Provide the [X, Y] coordinate of the cell's center where the given text is located.  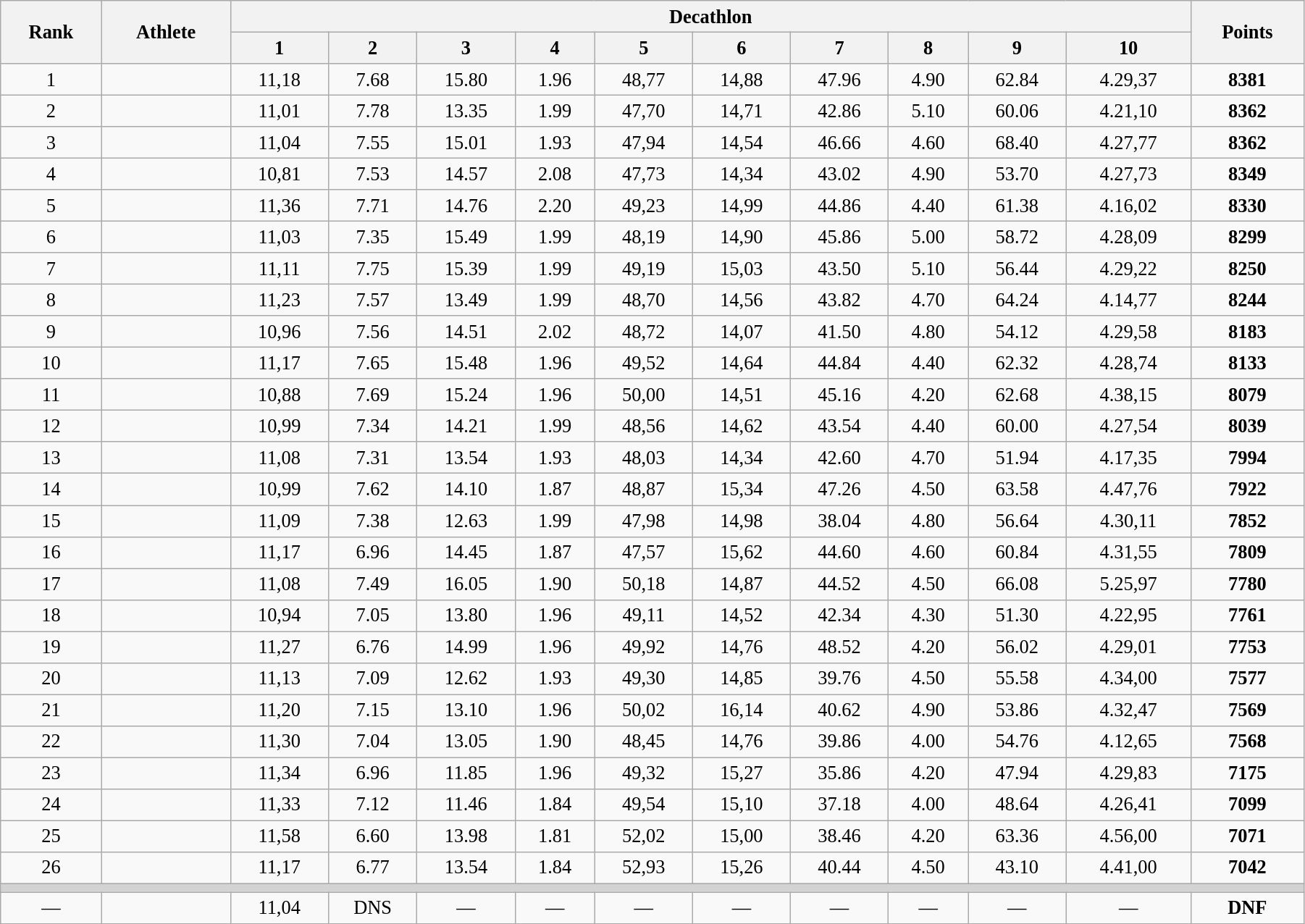
4.29,58 [1128, 332]
7780 [1247, 584]
14,98 [742, 521]
4.14,77 [1128, 300]
60.00 [1017, 426]
11,13 [280, 679]
48,56 [643, 426]
24 [51, 805]
8349 [1247, 174]
14,87 [742, 584]
2.08 [555, 174]
62.32 [1017, 363]
11,03 [280, 237]
4.30 [928, 616]
39.76 [839, 679]
10,96 [280, 332]
64.24 [1017, 300]
16,14 [742, 710]
7.68 [372, 79]
15,10 [742, 805]
14 [51, 490]
8244 [1247, 300]
18 [51, 616]
14.99 [466, 647]
11 [51, 395]
14,07 [742, 332]
44.84 [839, 363]
15,00 [742, 836]
11.46 [466, 805]
58.72 [1017, 237]
8330 [1247, 206]
15.49 [466, 237]
4.12,65 [1128, 742]
47.96 [839, 79]
42.60 [839, 458]
13.10 [466, 710]
4.29,83 [1128, 773]
7099 [1247, 805]
7.38 [372, 521]
7568 [1247, 742]
7922 [1247, 490]
47,57 [643, 553]
49,23 [643, 206]
11,01 [280, 111]
44.60 [839, 553]
47,73 [643, 174]
11,30 [280, 742]
15,27 [742, 773]
4.30,11 [1128, 521]
38.04 [839, 521]
61.38 [1017, 206]
13.35 [466, 111]
7.12 [372, 805]
4.28,09 [1128, 237]
11.85 [466, 773]
14,99 [742, 206]
Athlete [166, 32]
Decathlon [710, 16]
44.52 [839, 584]
DNF [1247, 908]
7577 [1247, 679]
8299 [1247, 237]
7.55 [372, 143]
7.04 [372, 742]
13.05 [466, 742]
53.86 [1017, 710]
4.31,55 [1128, 553]
7761 [1247, 616]
11,58 [280, 836]
50,18 [643, 584]
48,77 [643, 79]
10,94 [280, 616]
7.56 [372, 332]
62.68 [1017, 395]
48,72 [643, 332]
7.34 [372, 426]
6.76 [372, 647]
15 [51, 521]
48,87 [643, 490]
7175 [1247, 773]
15.80 [466, 79]
46.66 [839, 143]
38.46 [839, 836]
60.84 [1017, 553]
15.39 [466, 269]
40.62 [839, 710]
35.86 [839, 773]
8381 [1247, 79]
7852 [1247, 521]
62.84 [1017, 79]
15,62 [742, 553]
49,92 [643, 647]
14,88 [742, 79]
50,02 [643, 710]
14,54 [742, 143]
49,54 [643, 805]
16.05 [466, 584]
13.98 [466, 836]
14,90 [742, 237]
11,33 [280, 805]
14,56 [742, 300]
7809 [1247, 553]
6.60 [372, 836]
11,27 [280, 647]
7.49 [372, 584]
43.50 [839, 269]
2.02 [555, 332]
49,30 [643, 679]
11,18 [280, 79]
11,09 [280, 521]
39.86 [839, 742]
10,81 [280, 174]
52,02 [643, 836]
48,19 [643, 237]
7.71 [372, 206]
53.70 [1017, 174]
14.10 [466, 490]
56.02 [1017, 647]
12 [51, 426]
40.44 [839, 868]
8250 [1247, 269]
11,36 [280, 206]
11,20 [280, 710]
20 [51, 679]
4.27,73 [1128, 174]
49,19 [643, 269]
14.21 [466, 426]
43.10 [1017, 868]
7569 [1247, 710]
10,88 [280, 395]
17 [51, 584]
14.51 [466, 332]
7753 [1247, 647]
15.24 [466, 395]
7.05 [372, 616]
63.36 [1017, 836]
13.80 [466, 616]
14,71 [742, 111]
Points [1247, 32]
15,26 [742, 868]
11,11 [280, 269]
49,11 [643, 616]
11,34 [280, 773]
47.26 [839, 490]
4.16,02 [1128, 206]
12.63 [466, 521]
4.47,76 [1128, 490]
37.18 [839, 805]
48,70 [643, 300]
22 [51, 742]
8039 [1247, 426]
15,34 [742, 490]
48.52 [839, 647]
7.53 [372, 174]
23 [51, 773]
4.29,22 [1128, 269]
51.94 [1017, 458]
47,70 [643, 111]
6.77 [372, 868]
15.48 [466, 363]
63.58 [1017, 490]
12.62 [466, 679]
7.65 [372, 363]
DNS [372, 908]
25 [51, 836]
8079 [1247, 395]
4.41,00 [1128, 868]
4.29,37 [1128, 79]
19 [51, 647]
45.86 [839, 237]
47,94 [643, 143]
14,85 [742, 679]
50,00 [643, 395]
45.16 [839, 395]
7071 [1247, 836]
4.22,95 [1128, 616]
7.09 [372, 679]
5.25,97 [1128, 584]
68.40 [1017, 143]
41.50 [839, 332]
42.34 [839, 616]
54.12 [1017, 332]
14,64 [742, 363]
5.00 [928, 237]
4.27,54 [1128, 426]
Rank [51, 32]
14.57 [466, 174]
16 [51, 553]
13 [51, 458]
4.28,74 [1128, 363]
4.38,15 [1128, 395]
4.32,47 [1128, 710]
21 [51, 710]
43.02 [839, 174]
7994 [1247, 458]
7.75 [372, 269]
8183 [1247, 332]
4.26,41 [1128, 805]
4.17,35 [1128, 458]
8133 [1247, 363]
4.27,77 [1128, 143]
11,23 [280, 300]
47.94 [1017, 773]
51.30 [1017, 616]
7042 [1247, 868]
44.86 [839, 206]
43.54 [839, 426]
55.58 [1017, 679]
4.34,00 [1128, 679]
26 [51, 868]
43.82 [839, 300]
49,32 [643, 773]
47,98 [643, 521]
66.08 [1017, 584]
14,62 [742, 426]
7.15 [372, 710]
7.62 [372, 490]
14.45 [466, 553]
42.86 [839, 111]
15.01 [466, 143]
13.49 [466, 300]
60.06 [1017, 111]
14,51 [742, 395]
4.56,00 [1128, 836]
14.76 [466, 206]
48,45 [643, 742]
54.76 [1017, 742]
48,03 [643, 458]
7.69 [372, 395]
49,52 [643, 363]
2.20 [555, 206]
1.81 [555, 836]
7.31 [372, 458]
48.64 [1017, 805]
14,52 [742, 616]
56.44 [1017, 269]
52,93 [643, 868]
56.64 [1017, 521]
4.21,10 [1128, 111]
7.35 [372, 237]
7.57 [372, 300]
15,03 [742, 269]
4.29,01 [1128, 647]
7.78 [372, 111]
